From the cell containing the given text, extract its center point as [x, y] coordinate. 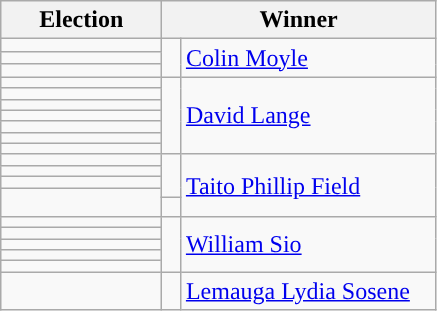
Colin Moyle [308, 58]
Winner [299, 20]
Taito Phillip Field [308, 185]
William Sio [308, 244]
Election [82, 20]
David Lange [308, 116]
Lemauga Lydia Sosene [308, 291]
